From the cell containing the given text, extract its center point as (X, Y) coordinate. 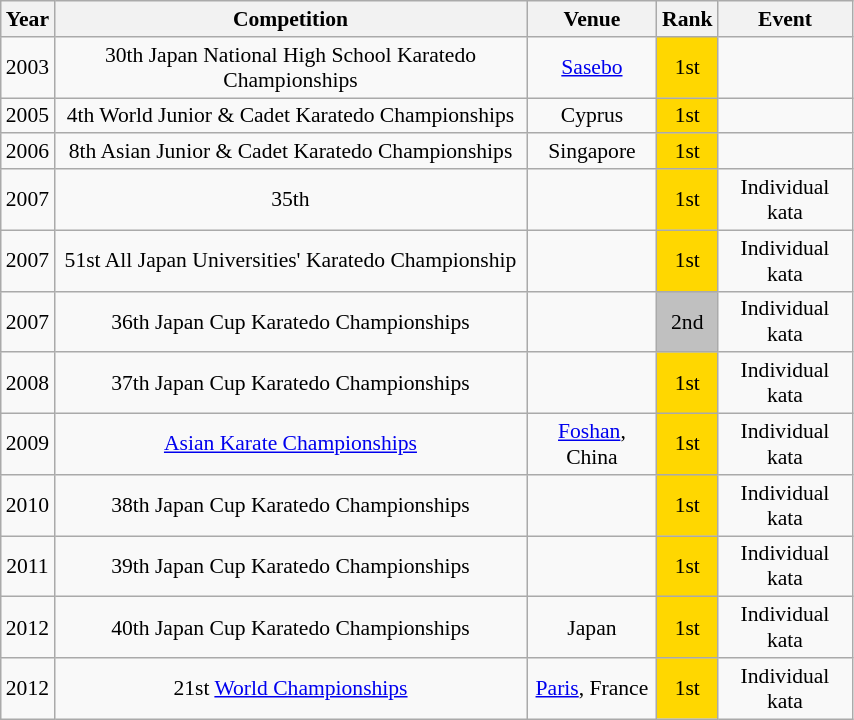
Paris, France (592, 688)
Competition (290, 19)
Cyprus (592, 116)
2006 (28, 152)
35th (290, 200)
4th World Junior & Cadet Karatedo Championships (290, 116)
Foshan, China (592, 444)
2003 (28, 68)
2010 (28, 506)
2nd (688, 322)
2005 (28, 116)
Year (28, 19)
Asian Karate Championships (290, 444)
Japan (592, 628)
36th Japan Cup Karatedo Championships (290, 322)
37th Japan Cup Karatedo Championships (290, 384)
8th Asian Junior & Cadet Karatedo Championships (290, 152)
2009 (28, 444)
2011 (28, 566)
Rank (688, 19)
2008 (28, 384)
Event (786, 19)
30th Japan National High School Karatedo Championships (290, 68)
39th Japan Cup Karatedo Championships (290, 566)
38th Japan Cup Karatedo Championships (290, 506)
51st All Japan Universities' Karatedo Championship (290, 260)
Venue (592, 19)
21st World Championships (290, 688)
Sasebo (592, 68)
Singapore (592, 152)
40th Japan Cup Karatedo Championships (290, 628)
